Scan for the cell matching the given text and deliver its (x, y) coordinate at center. 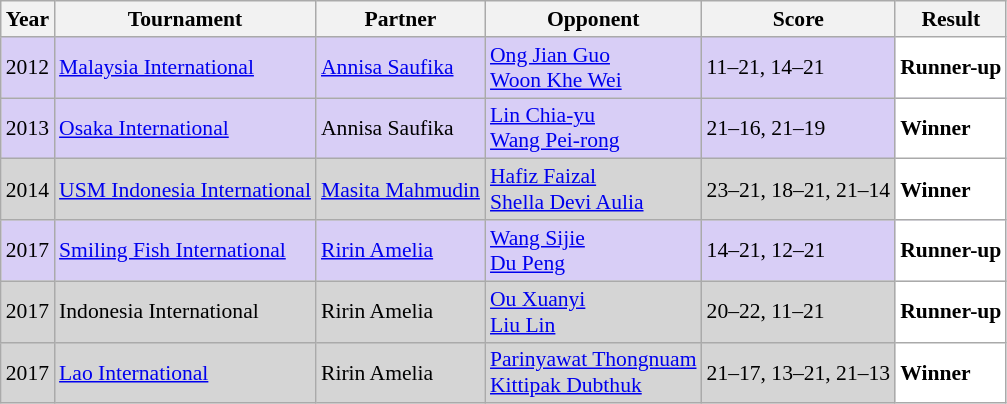
Osaka International (185, 128)
USM Indonesia International (185, 190)
Ou Xuanyi Liu Lin (594, 312)
Smiling Fish International (185, 250)
Year (28, 19)
23–21, 18–21, 21–14 (799, 190)
Malaysia International (185, 68)
14–21, 12–21 (799, 250)
21–16, 21–19 (799, 128)
Hafiz Faizal Shella Devi Aulia (594, 190)
20–22, 11–21 (799, 312)
21–17, 13–21, 21–13 (799, 372)
2014 (28, 190)
Ong Jian Guo Woon Khe Wei (594, 68)
Lao International (185, 372)
Opponent (594, 19)
2012 (28, 68)
2013 (28, 128)
11–21, 14–21 (799, 68)
Partner (400, 19)
Result (950, 19)
Lin Chia-yu Wang Pei-rong (594, 128)
Tournament (185, 19)
Parinyawat Thongnuam Kittipak Dubthuk (594, 372)
Score (799, 19)
Masita Mahmudin (400, 190)
Indonesia International (185, 312)
Wang Sijie Du Peng (594, 250)
